Return [X, Y] of the center of cell containing provided text 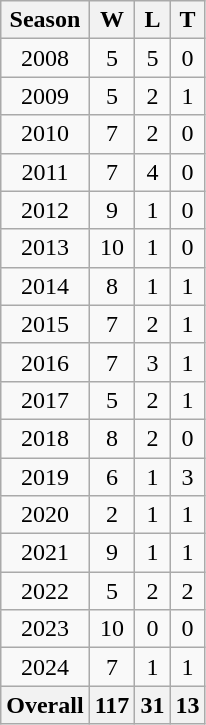
6 [112, 477]
2012 [45, 210]
W [112, 20]
2020 [45, 515]
2014 [45, 286]
2013 [45, 248]
T [188, 20]
2018 [45, 438]
117 [112, 705]
2015 [45, 324]
L [152, 20]
2024 [45, 667]
2016 [45, 362]
2019 [45, 477]
4 [152, 172]
2021 [45, 553]
2023 [45, 629]
2011 [45, 172]
2008 [45, 58]
2017 [45, 400]
2010 [45, 134]
Overall [45, 705]
Season [45, 20]
2009 [45, 96]
2022 [45, 591]
31 [152, 705]
13 [188, 705]
